Detect which cell encompasses the target text, then output its [X, Y] center coordinate. 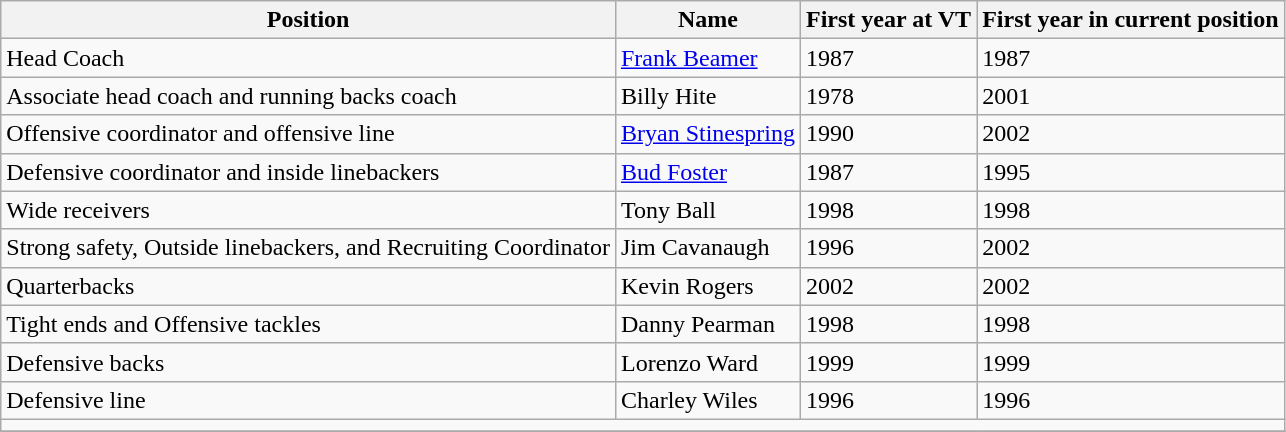
Position [308, 20]
2001 [1131, 96]
Associate head coach and running backs coach [308, 96]
Offensive coordinator and offensive line [308, 134]
Defensive backs [308, 362]
1990 [889, 134]
Tony Ball [708, 210]
Billy Hite [708, 96]
Lorenzo Ward [708, 362]
Wide receivers [308, 210]
Tight ends and Offensive tackles [308, 324]
Name [708, 20]
Danny Pearman [708, 324]
Bryan Stinespring [708, 134]
Charley Wiles [708, 400]
Defensive line [308, 400]
Kevin Rogers [708, 286]
1978 [889, 96]
Strong safety, Outside linebackers, and Recruiting Coordinator [308, 248]
Jim Cavanaugh [708, 248]
Frank Beamer [708, 58]
Head Coach [308, 58]
Quarterbacks [308, 286]
Defensive coordinator and inside linebackers [308, 172]
1995 [1131, 172]
Bud Foster [708, 172]
First year at VT [889, 20]
First year in current position [1131, 20]
